Find where the given text appears and provide that cell's center as [X, Y] coordinate. 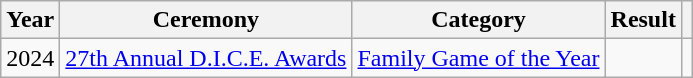
Result [643, 20]
Family Game of the Year [478, 58]
2024 [30, 58]
Year [30, 20]
Ceremony [206, 20]
Category [478, 20]
27th Annual D.I.C.E. Awards [206, 58]
